Provide the [X, Y] coordinate of the cell's center where the given text is located.  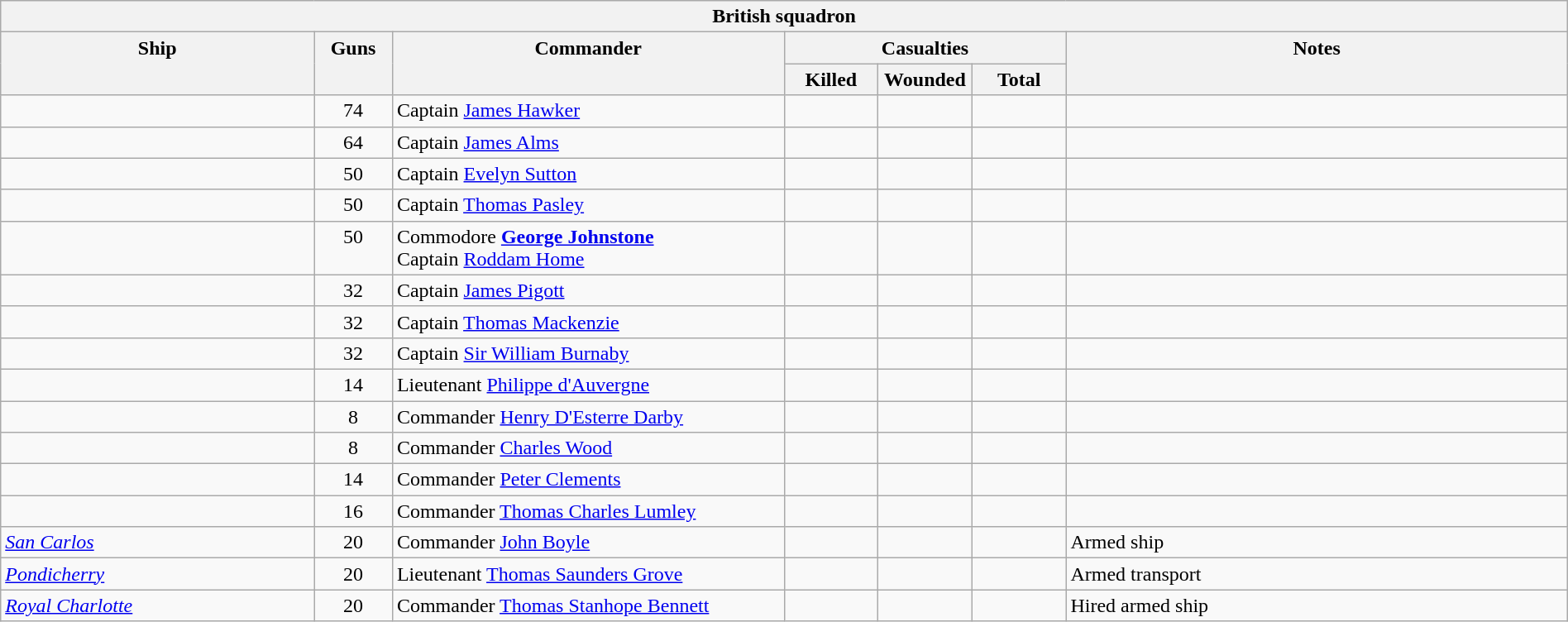
British squadron [784, 17]
Killed [831, 79]
Commander Peter Clements [588, 480]
Wounded [925, 79]
Pondicherry [157, 574]
Commander Thomas Stanhope Bennett [588, 605]
Lieutenant Philippe d'Auvergne [588, 385]
San Carlos [157, 543]
16 [354, 511]
Casualties [925, 48]
Royal Charlotte [157, 605]
74 [354, 111]
Captain James Alms [588, 142]
Captain Thomas Mackenzie [588, 322]
Hired armed ship [1317, 605]
Commodore George JohnstoneCaptain Roddam Home [588, 248]
Captain Evelyn Sutton [588, 174]
Captain Sir William Burnaby [588, 353]
Commander Charles Wood [588, 448]
Commander [588, 64]
64 [354, 142]
Captain James Pigott [588, 290]
Commander Thomas Charles Lumley [588, 511]
Commander John Boyle [588, 543]
Guns [354, 64]
Total [1019, 79]
Lieutenant Thomas Saunders Grove [588, 574]
Armed transport [1317, 574]
Armed ship [1317, 543]
Notes [1317, 64]
Commander Henry D'Esterre Darby [588, 416]
Ship [157, 64]
Captain Thomas Pasley [588, 205]
Captain James Hawker [588, 111]
